Capture the cell that displays the provided text and extract its (x, y) central coordinate. 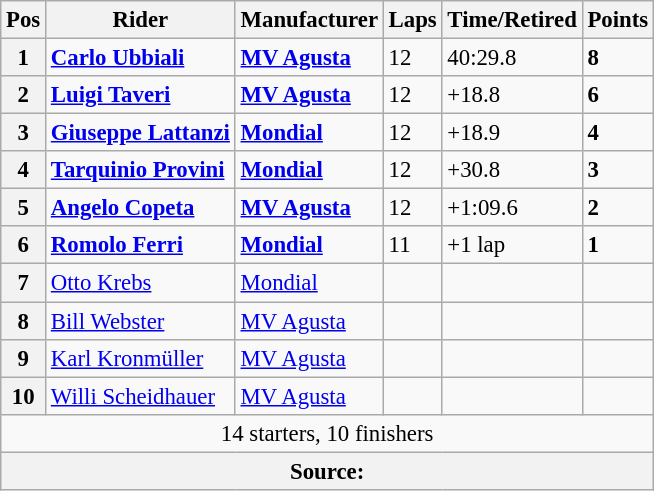
+18.8 (512, 95)
Laps (412, 20)
Willi Scheidhauer (141, 396)
Manufacturer (309, 20)
40:29.8 (512, 58)
5 (24, 208)
Bill Webster (141, 321)
Carlo Ubbiali (141, 58)
+30.8 (512, 170)
+1:09.6 (512, 208)
11 (412, 245)
Karl Kronmüller (141, 358)
Pos (24, 20)
Rider (141, 20)
Luigi Taveri (141, 95)
Tarquinio Provini (141, 170)
Angelo Copeta (141, 208)
Giuseppe Lattanzi (141, 133)
Otto Krebs (141, 283)
14 starters, 10 finishers (328, 433)
Romolo Ferri (141, 245)
+1 lap (512, 245)
Points (618, 20)
Time/Retired (512, 20)
10 (24, 396)
7 (24, 283)
+18.9 (512, 133)
9 (24, 358)
Source: (328, 471)
